Detect which cell encompasses the target text, then output its [X, Y] center coordinate. 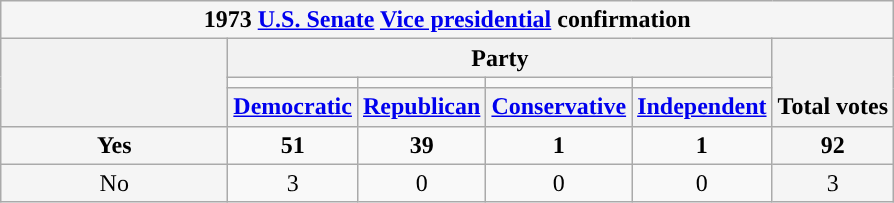
Total votes [833, 82]
92 [833, 145]
Party [500, 58]
Yes [114, 145]
Conservative [559, 107]
No [114, 183]
Independent [702, 107]
39 [421, 145]
Republican [421, 107]
Democratic [293, 107]
1973 U.S. Senate Vice presidential confirmation [448, 20]
51 [293, 145]
